Return [x, y] of the center of cell containing provided text 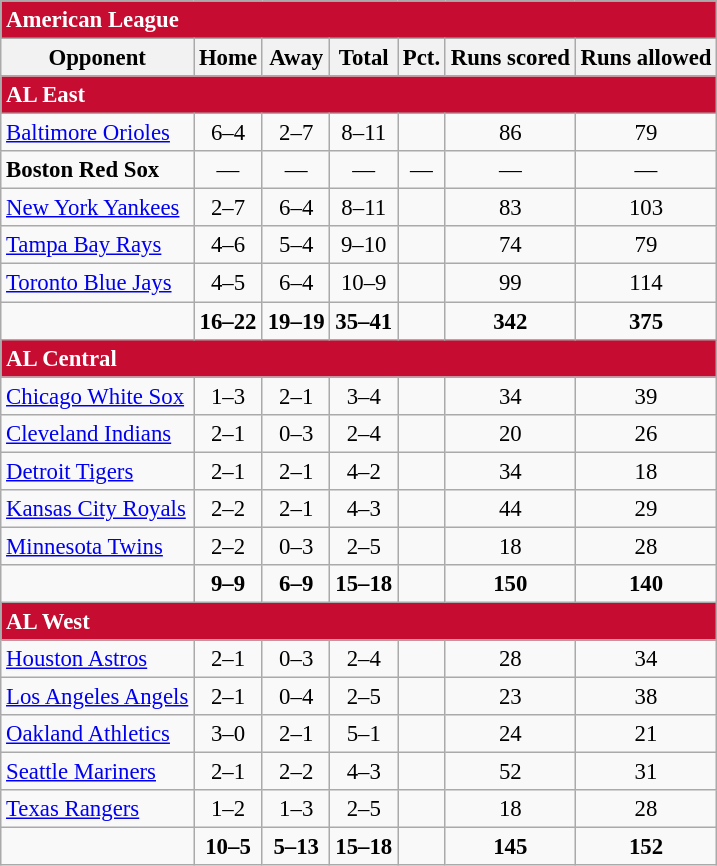
Runs allowed [646, 58]
103 [646, 208]
114 [646, 283]
52 [510, 772]
375 [646, 321]
American League [359, 20]
99 [510, 283]
3–0 [228, 734]
26 [646, 433]
3–4 [364, 396]
21 [646, 734]
Opponent [98, 58]
Boston Red Sox [98, 170]
Oakland Athletics [98, 734]
74 [510, 245]
AL East [359, 95]
16–22 [228, 321]
4–5 [228, 283]
Toronto Blue Jays [98, 283]
4–6 [228, 245]
0–4 [296, 697]
5–4 [296, 245]
150 [510, 584]
9–9 [228, 584]
Houston Astros [98, 659]
Texas Rangers [98, 809]
Los Angeles Angels [98, 697]
Cleveland Indians [98, 433]
140 [646, 584]
38 [646, 697]
Home [228, 58]
44 [510, 509]
Pct. [422, 58]
83 [510, 208]
10–9 [364, 283]
31 [646, 772]
35–41 [364, 321]
9–10 [364, 245]
Away [296, 58]
AL West [359, 621]
19–19 [296, 321]
1–2 [228, 809]
152 [646, 847]
Seattle Mariners [98, 772]
Chicago White Sox [98, 396]
Runs scored [510, 58]
5–13 [296, 847]
29 [646, 509]
New York Yankees [98, 208]
39 [646, 396]
Detroit Tigers [98, 471]
23 [510, 697]
Total [364, 58]
5–1 [364, 734]
24 [510, 734]
20 [510, 433]
Minnesota Twins [98, 546]
86 [510, 133]
AL Central [359, 358]
Kansas City Royals [98, 509]
10–5 [228, 847]
4–2 [364, 471]
Tampa Bay Rays [98, 245]
145 [510, 847]
342 [510, 321]
Baltimore Orioles [98, 133]
6–9 [296, 584]
